Scan for the cell matching the given text and deliver its [x, y] coordinate at center. 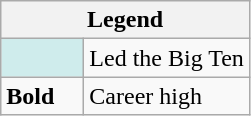
Led the Big Ten [167, 58]
Legend [126, 20]
Bold [42, 96]
Career high [167, 96]
